Pinpoint the cell where the given text exists, returning its [X, Y] midpoint coordinate. 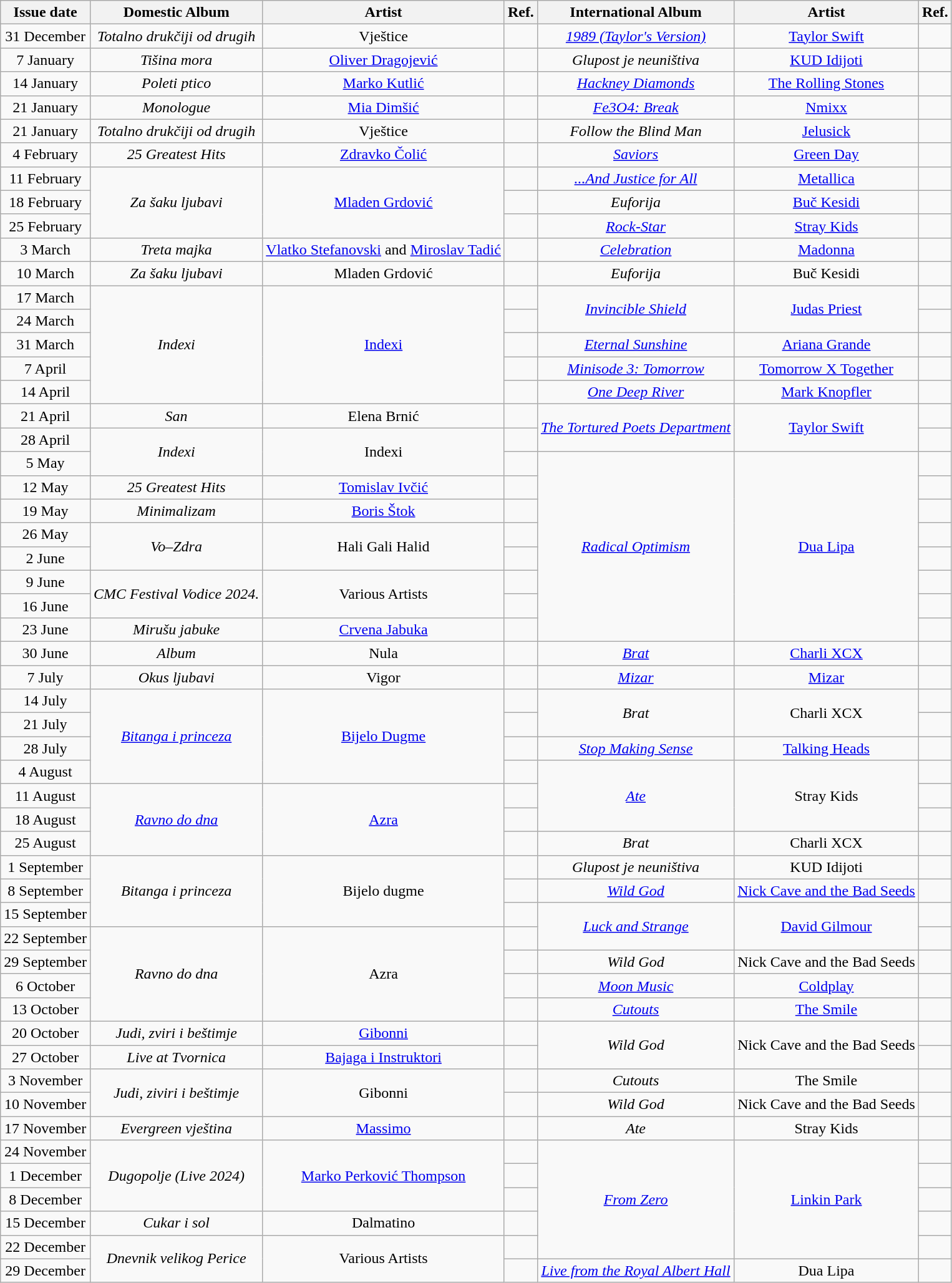
Tišina mora [176, 60]
From Zero [635, 1199]
17 March [46, 298]
Cukar i sol [176, 1223]
11 February [46, 178]
CMC Festival Vodice 2024. [176, 594]
Metallica [827, 178]
Domestic Album [176, 12]
25 February [46, 226]
Eternal Sunshine [635, 345]
Coldplay [827, 985]
Live at Tvornica [176, 1057]
3 March [46, 249]
Judi, ziviri i beštimje [176, 1093]
6 October [46, 985]
Invincible Shield [635, 309]
Vlatko Stefanovski and Miroslav Tadić [384, 249]
Zdravko Čolić [384, 155]
Mirušu jabuke [176, 629]
26 May [46, 535]
Radical Optimism [635, 546]
Dnevnik velikog Perice [176, 1259]
18 February [46, 202]
Evergreen vještina [176, 1128]
Tomislav Ivčić [384, 487]
1989 (Taylor's Version) [635, 36]
Elena Brnić [384, 416]
Luck and Strange [635, 926]
Treta majka [176, 249]
Boris Štok [384, 511]
Judi, zviri i beštimje [176, 1033]
Mark Knopfler [827, 392]
Okus ljubavi [176, 677]
Ariana Grande [827, 345]
Minimalizam [176, 511]
Bijelo dugme [384, 891]
17 November [46, 1128]
30 June [46, 653]
David Gilmour [827, 926]
8 September [46, 891]
24 March [46, 321]
4 August [46, 772]
8 December [46, 1199]
7 July [46, 677]
Oliver Dragojević [384, 60]
29 September [46, 962]
Issue date [46, 12]
Bajaga i Instruktori [384, 1057]
Dugopolje (Live 2024) [176, 1176]
5 May [46, 463]
Hali Gali Halid [384, 546]
Vigor [384, 677]
Monologue [176, 107]
Rock-Star [635, 226]
Linkin Park [827, 1199]
4 February [46, 155]
International Album [635, 12]
Massimo [384, 1128]
...And Justice for All [635, 178]
Jelusick [827, 131]
25 August [46, 843]
2 June [46, 558]
21 July [46, 725]
22 December [46, 1247]
The Rolling Stones [827, 84]
14 July [46, 701]
Marko Perković Thompson [384, 1176]
7 January [46, 60]
16 June [46, 606]
28 April [46, 440]
10 November [46, 1105]
23 June [46, 629]
11 August [46, 796]
Nula [384, 653]
Green Day [827, 155]
Minisode 3: Tomorrow [635, 369]
31 December [46, 36]
Vo–Zdra [176, 546]
15 September [46, 914]
29 December [46, 1271]
One Deep River [635, 392]
12 May [46, 487]
San [176, 416]
31 March [46, 345]
Hackney Diamonds [635, 84]
20 October [46, 1033]
7 April [46, 369]
Moon Music [635, 985]
21 April [46, 416]
Album [176, 653]
Madonna [827, 249]
1 September [46, 867]
Fe3O4: Break [635, 107]
Poleti ptico [176, 84]
Mia Dimšić [384, 107]
14 April [46, 392]
Judas Priest [827, 309]
Talking Heads [827, 748]
Celebration [635, 249]
Live from the Royal Albert Hall [635, 1271]
Bijelo Dugme [384, 737]
Saviors [635, 155]
Marko Kutlić [384, 84]
Tomorrow X Together [827, 369]
18 August [46, 820]
1 December [46, 1176]
28 July [46, 748]
14 January [46, 84]
27 October [46, 1057]
Follow the Blind Man [635, 131]
3 November [46, 1081]
Dalmatino [384, 1223]
Nmixx [827, 107]
15 December [46, 1223]
22 September [46, 938]
The Tortured Poets Department [635, 428]
19 May [46, 511]
Crvena Jabuka [384, 629]
10 March [46, 273]
13 October [46, 1009]
24 November [46, 1152]
Stop Making Sense [635, 748]
9 June [46, 582]
